Find where the given text appears and provide that cell's center as [x, y] coordinate. 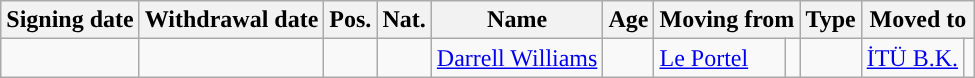
Pos. [350, 20]
Moving from [727, 20]
Age [628, 20]
Withdrawal date [232, 20]
Nat. [404, 20]
Name [517, 20]
İTÜ B.K. [912, 58]
Type [830, 20]
Darrell Williams [517, 58]
Signing date [70, 20]
Le Portel [720, 58]
Moved to [918, 20]
